Extract the [x, y] coordinate from the center of the cell holding the provided text.  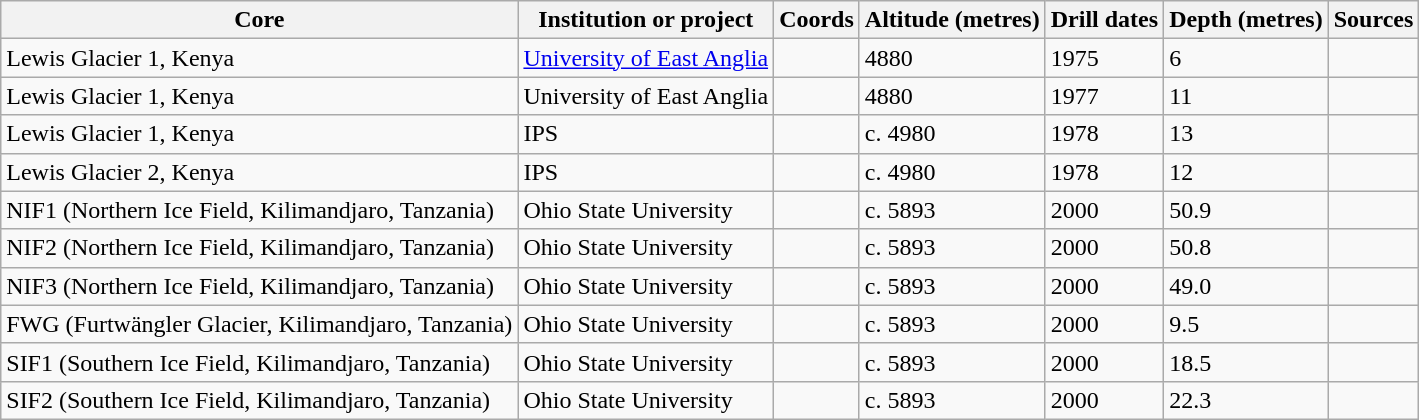
Core [260, 20]
11 [1246, 96]
22.3 [1246, 400]
Institution or project [646, 20]
Coords [817, 20]
18.5 [1246, 362]
1975 [1104, 58]
1977 [1104, 96]
49.0 [1246, 286]
Depth (metres) [1246, 20]
Drill dates [1104, 20]
Sources [1374, 20]
12 [1246, 172]
50.9 [1246, 210]
13 [1246, 134]
6 [1246, 58]
9.5 [1246, 324]
NIF3 (Northern Ice Field, Kilimandjaro, Tanzania) [260, 286]
NIF1 (Northern Ice Field, Kilimandjaro, Tanzania) [260, 210]
FWG (Furtwängler Glacier, Kilimandjaro, Tanzania) [260, 324]
Altitude (metres) [952, 20]
50.8 [1246, 248]
Lewis Glacier 2, Kenya [260, 172]
SIF2 (Southern Ice Field, Kilimandjaro, Tanzania) [260, 400]
SIF1 (Southern Ice Field, Kilimandjaro, Tanzania) [260, 362]
NIF2 (Northern Ice Field, Kilimandjaro, Tanzania) [260, 248]
